For the text-containing cell, return its midpoint in [x, y] coordinate format. 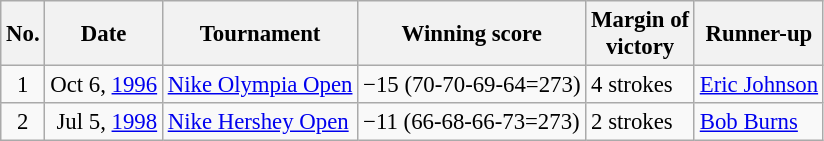
No. [23, 34]
4 strokes [640, 85]
Margin ofvictory [640, 34]
Eric Johnson [758, 85]
Date [104, 34]
−11 (66-68-66-73=273) [472, 122]
Runner-up [758, 34]
Nike Hershey Open [260, 122]
Bob Burns [758, 122]
Oct 6, 1996 [104, 85]
Tournament [260, 34]
−15 (70-70-69-64=273) [472, 85]
Winning score [472, 34]
2 [23, 122]
1 [23, 85]
Jul 5, 1998 [104, 122]
Nike Olympia Open [260, 85]
2 strokes [640, 122]
